Return (x, y) of the center of cell containing provided text 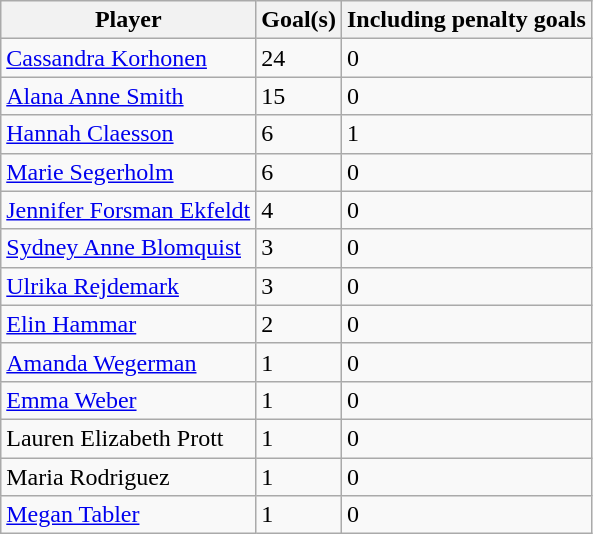
Goal(s) (299, 20)
15 (299, 96)
Ulrika Rejdemark (128, 286)
Emma Weber (128, 400)
Sydney Anne Blomquist (128, 248)
Player (128, 20)
Maria Rodriguez (128, 477)
Including penalty goals (466, 20)
Jennifer Forsman Ekfeldt (128, 210)
2 (299, 324)
Lauren Elizabeth Prott (128, 438)
Alana Anne Smith (128, 96)
Amanda Wegerman (128, 362)
Megan Tabler (128, 515)
24 (299, 58)
4 (299, 210)
Elin Hammar (128, 324)
Cassandra Korhonen (128, 58)
Hannah Claesson (128, 134)
Marie Segerholm (128, 172)
